Provide the [X, Y] coordinate of the cell's center where the given text is located.  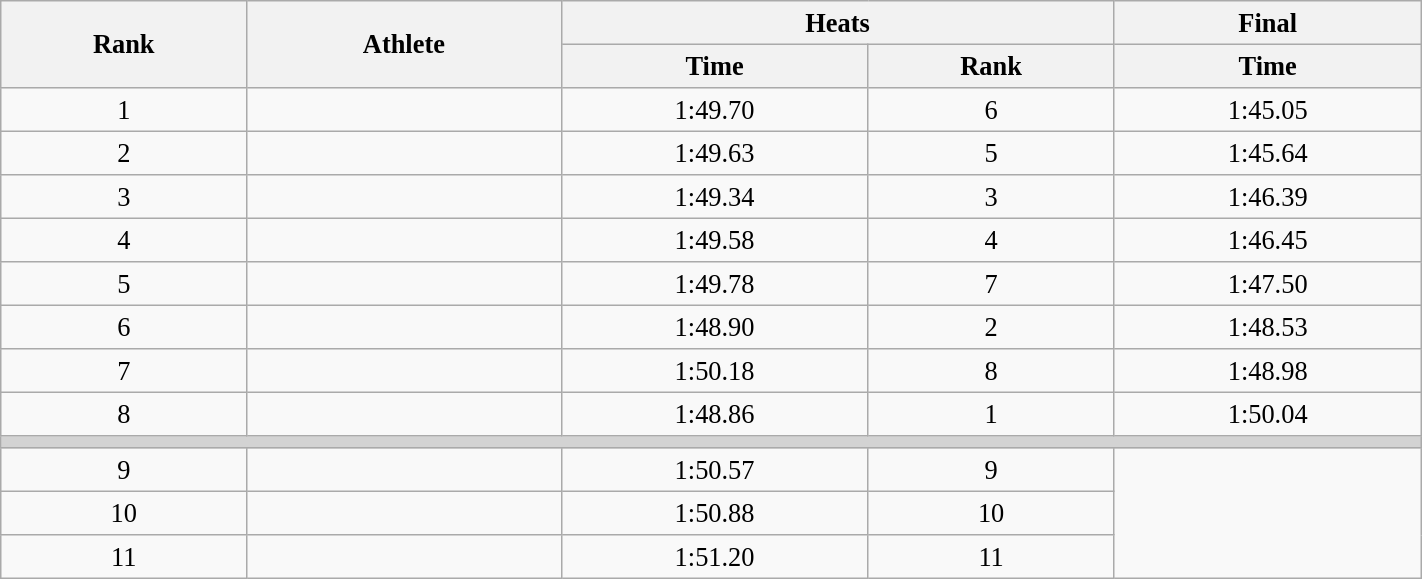
1:45.64 [1268, 153]
1:45.05 [1268, 109]
1:50.18 [714, 371]
1:49.70 [714, 109]
1:50.04 [1268, 414]
1:49.34 [714, 197]
1:48.98 [1268, 371]
Final [1268, 22]
1:48.53 [1268, 327]
1:50.57 [714, 470]
1:46.45 [1268, 240]
1:49.58 [714, 240]
1:47.50 [1268, 284]
1:49.63 [714, 153]
1:48.90 [714, 327]
1:46.39 [1268, 197]
1:51.20 [714, 557]
1:50.88 [714, 513]
1:49.78 [714, 284]
Athlete [404, 44]
1:48.86 [714, 414]
Heats [838, 22]
